Capture the cell that displays the provided text and extract its [X, Y] central coordinate. 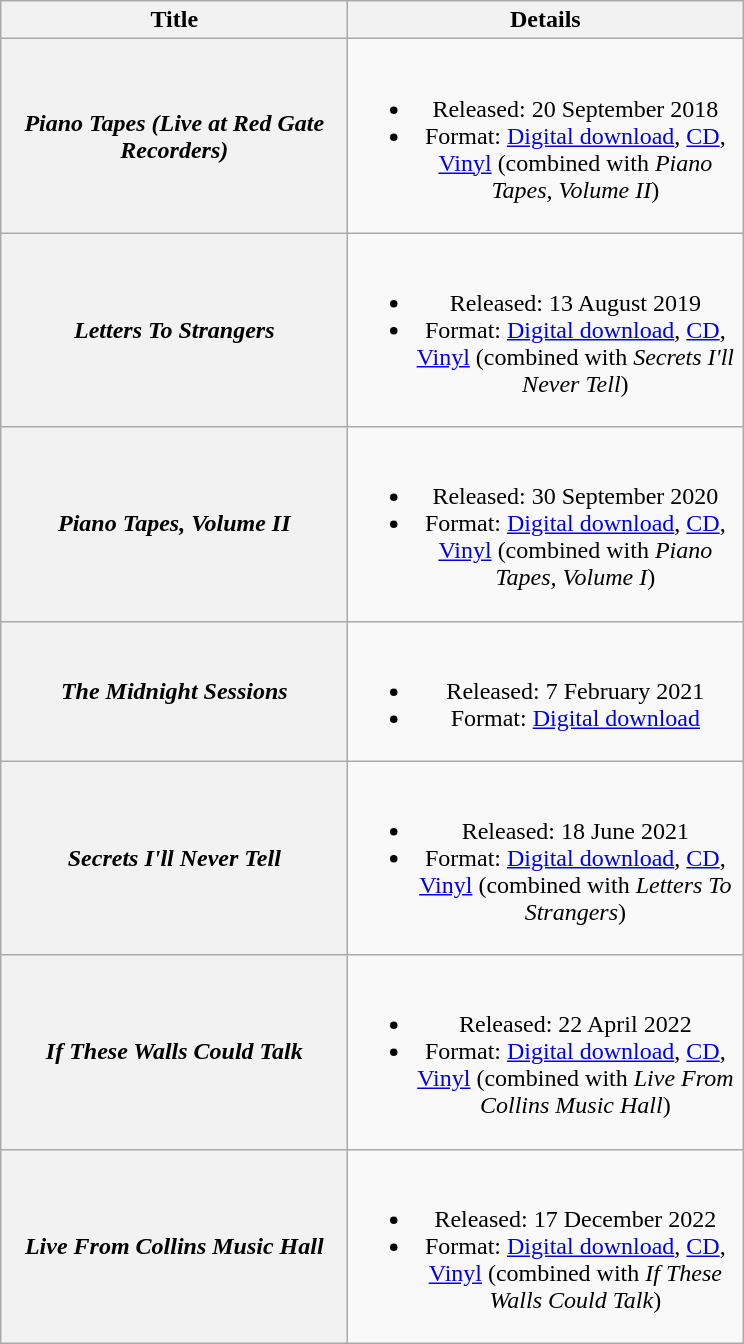
Title [174, 20]
Released: 20 September 2018Format: Digital download, CD, Vinyl (combined with Piano Tapes, Volume II) [546, 136]
The Midnight Sessions [174, 691]
Released: 18 June 2021Format: Digital download, CD, Vinyl (combined with Letters To Strangers) [546, 858]
If These Walls Could Talk [174, 1052]
Released: 30 September 2020Format: Digital download, CD, Vinyl (combined with Piano Tapes, Volume I) [546, 524]
Released: 17 December 2022Format: Digital download, CD, Vinyl (combined with If These Walls Could Talk) [546, 1246]
Released: 13 August 2019Format: Digital download, CD, Vinyl (combined with Secrets I'll Never Tell) [546, 330]
Released: 7 February 2021Format: Digital download [546, 691]
Letters To Strangers [174, 330]
Released: 22 April 2022Format: Digital download, CD, Vinyl (combined with Live From Collins Music Hall) [546, 1052]
Details [546, 20]
Piano Tapes (Live at Red Gate Recorders) [174, 136]
Piano Tapes, Volume II [174, 524]
Live From Collins Music Hall [174, 1246]
Secrets I'll Never Tell [174, 858]
